From the cell containing the given text, extract its center point as [X, Y] coordinate. 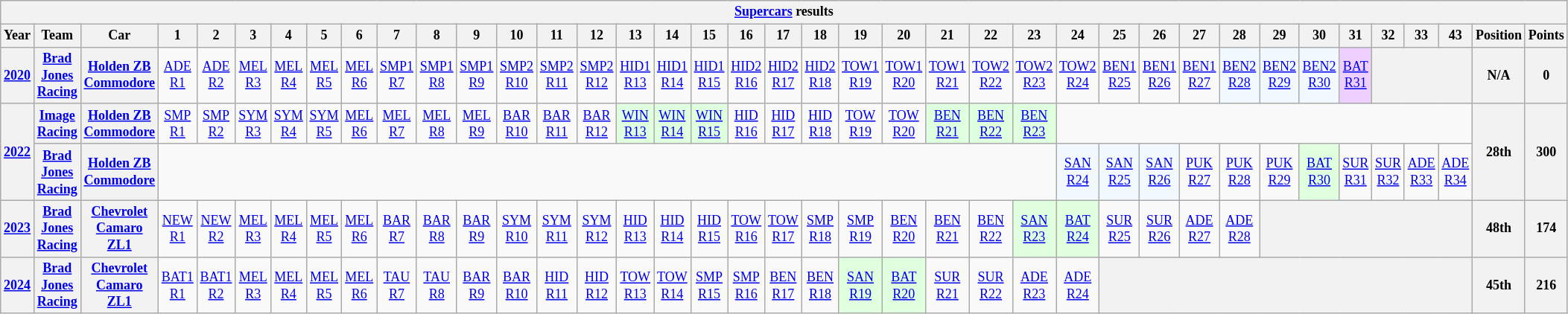
TAUR8 [437, 285]
ADER33 [1421, 172]
12 [597, 36]
HIDR15 [709, 228]
SYMR3 [253, 124]
MELR8 [437, 124]
TOWR14 [673, 285]
4 [288, 36]
26 [1160, 36]
24 [1078, 36]
BAT1R2 [216, 285]
SYMR10 [517, 228]
BEN2R28 [1240, 75]
HIDR17 [784, 124]
HID2R16 [746, 75]
2 [216, 36]
Team [57, 36]
6 [359, 36]
SYMR4 [288, 124]
31 [1356, 36]
PUKR29 [1280, 172]
HIDR14 [673, 228]
ADER28 [1240, 228]
SMPR18 [820, 228]
22 [991, 36]
20 [904, 36]
48th [1499, 228]
174 [1546, 228]
HIDR11 [556, 285]
2022 [18, 152]
WINR15 [709, 124]
N/A [1499, 75]
32 [1388, 36]
0 [1546, 75]
TOW1R21 [948, 75]
BENR17 [784, 285]
ADER23 [1034, 285]
BARR12 [597, 124]
SMPR2 [216, 124]
SMPR16 [746, 285]
TOWR13 [635, 285]
HIDR12 [597, 285]
HID1R14 [673, 75]
SANR24 [1078, 172]
SMP1R8 [437, 75]
TOWR20 [904, 124]
SYMR11 [556, 228]
BEN2R29 [1280, 75]
2023 [18, 228]
BATR20 [904, 285]
SURR26 [1160, 228]
NEWR2 [216, 228]
ADER34 [1456, 172]
43 [1456, 36]
5 [324, 36]
SANR19 [860, 285]
Year [18, 36]
SYMR12 [597, 228]
TOW1R19 [860, 75]
HIDR13 [635, 228]
HIDR18 [820, 124]
TAUR7 [397, 285]
SURR21 [948, 285]
SMP2R11 [556, 75]
Position [1499, 36]
SMPR1 [177, 124]
BAT1R1 [177, 285]
29 [1280, 36]
7 [397, 36]
28 [1240, 36]
BATR30 [1319, 172]
HID1R13 [635, 75]
33 [1421, 36]
SURR31 [1356, 172]
HIDR16 [746, 124]
SURR32 [1388, 172]
BARR11 [556, 124]
15 [709, 36]
MELR9 [477, 124]
Supercars results [784, 12]
27 [1199, 36]
18 [820, 36]
1 [177, 36]
23 [1034, 36]
BENR23 [1034, 124]
SMPR19 [860, 228]
9 [477, 36]
HID2R17 [784, 75]
11 [556, 36]
BENR18 [820, 285]
Image Racing [57, 124]
WINR14 [673, 124]
TOWR17 [784, 228]
28th [1499, 152]
2024 [18, 285]
BARR7 [397, 228]
ADER1 [177, 75]
16 [746, 36]
45th [1499, 285]
19 [860, 36]
SMP2R10 [517, 75]
SMP1R9 [477, 75]
ADER2 [216, 75]
25 [1120, 36]
TOW2R23 [1034, 75]
Car [119, 36]
SANR25 [1120, 172]
SMPR15 [709, 285]
MELR7 [397, 124]
BENR20 [904, 228]
HID1R15 [709, 75]
SURR25 [1120, 228]
30 [1319, 36]
BEN1R25 [1120, 75]
SANR23 [1034, 228]
300 [1546, 152]
WINR13 [635, 124]
SMP2R12 [597, 75]
NEWR1 [177, 228]
BEN1R27 [1199, 75]
TOW1R20 [904, 75]
SMP1R7 [397, 75]
BATR31 [1356, 75]
8 [437, 36]
14 [673, 36]
21 [948, 36]
SYMR5 [324, 124]
17 [784, 36]
SURR22 [991, 285]
BEN1R26 [1160, 75]
TOWR19 [860, 124]
BEN2R30 [1319, 75]
10 [517, 36]
TOWR16 [746, 228]
ADER24 [1078, 285]
216 [1546, 285]
Points [1546, 36]
PUKR28 [1240, 172]
HID2R18 [820, 75]
TOW2R22 [991, 75]
ADER27 [1199, 228]
PUKR27 [1199, 172]
13 [635, 36]
2020 [18, 75]
BARR8 [437, 228]
BATR24 [1078, 228]
TOW2R24 [1078, 75]
SANR26 [1160, 172]
3 [253, 36]
